From the cell containing the given text, extract its center point as [X, Y] coordinate. 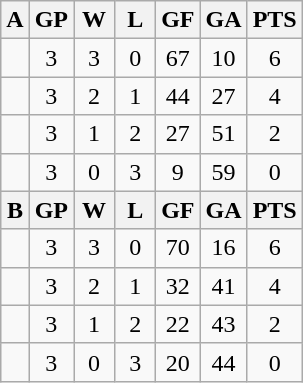
70 [178, 248]
22 [178, 324]
A [15, 20]
67 [178, 58]
20 [178, 362]
43 [224, 324]
41 [224, 286]
32 [178, 286]
51 [224, 134]
9 [178, 172]
59 [224, 172]
10 [224, 58]
16 [224, 248]
B [15, 210]
